Provide the [x, y] coordinate of the cell's center where the given text is located.  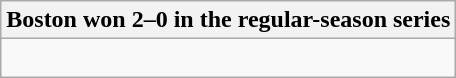
Boston won 2–0 in the regular-season series [228, 20]
